From the cell containing the given text, extract its center point as [x, y] coordinate. 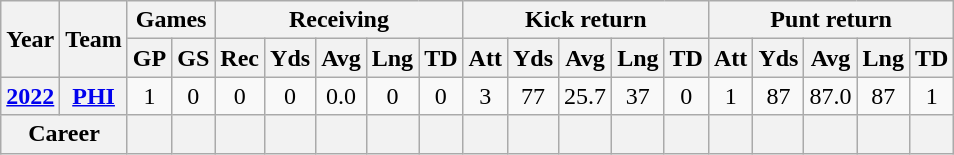
3 [485, 96]
Kick return [586, 20]
2022 [30, 96]
GP [149, 58]
Rec [240, 58]
0.0 [342, 96]
GS [194, 58]
77 [532, 96]
PHI [94, 96]
Year [30, 39]
87.0 [830, 96]
Punt return [830, 20]
Team [94, 39]
Receiving [339, 20]
37 [638, 96]
Games [170, 20]
Career [64, 134]
25.7 [586, 96]
